Provide the (x, y) coordinate of the cell's center where the given text is located.  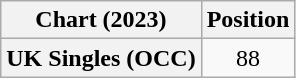
Position (248, 20)
88 (248, 58)
UK Singles (OCC) (101, 58)
Chart (2023) (101, 20)
